Detect which cell encompasses the target text, then output its (X, Y) center coordinate. 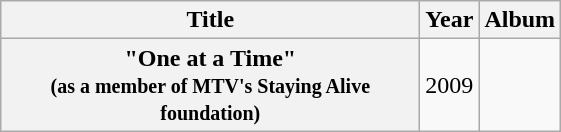
"One at a Time"(as a member of MTV's Staying Alive foundation) (210, 85)
2009 (450, 85)
Album (520, 20)
Title (210, 20)
Year (450, 20)
